Detect which cell encompasses the target text, then output its (X, Y) center coordinate. 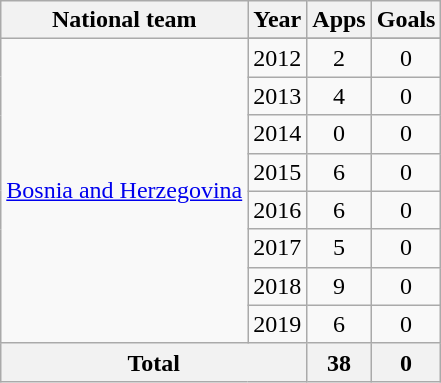
2014 (278, 134)
2019 (278, 324)
Goals (406, 20)
Year (278, 20)
Total (154, 362)
2016 (278, 210)
National team (124, 20)
9 (339, 286)
2012 (278, 58)
Bosnia and Herzegovina (124, 191)
2017 (278, 248)
5 (339, 248)
38 (339, 362)
2015 (278, 172)
4 (339, 96)
Apps (339, 20)
2018 (278, 286)
2 (339, 58)
2013 (278, 96)
